Provide the (x, y) coordinate of the cell's center where the given text is located.  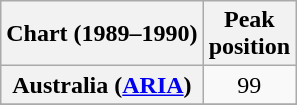
Chart (1989–1990) (102, 34)
Peakposition (249, 34)
Australia (ARIA) (102, 85)
99 (249, 85)
